From the cell containing the given text, extract its center point as [X, Y] coordinate. 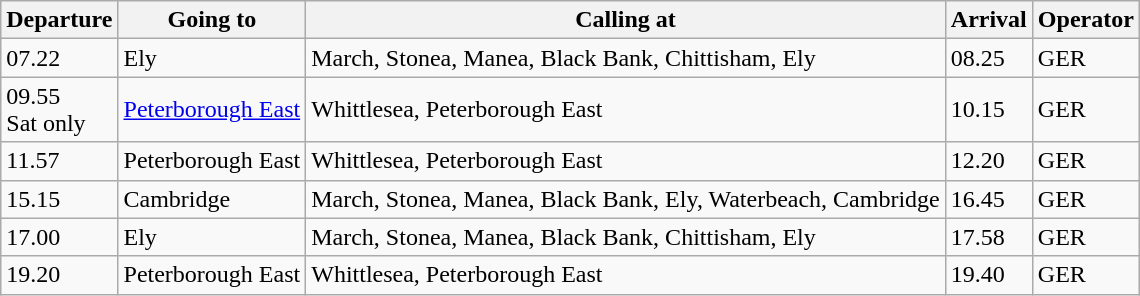
12.20 [988, 161]
17.58 [988, 237]
Operator [1086, 20]
Cambridge [212, 199]
10.15 [988, 110]
Going to [212, 20]
09.55Sat only [60, 110]
19.40 [988, 275]
11.57 [60, 161]
17.00 [60, 237]
Departure [60, 20]
07.22 [60, 58]
19.20 [60, 275]
Calling at [626, 20]
08.25 [988, 58]
15.15 [60, 199]
Arrival [988, 20]
March, Stonea, Manea, Black Bank, Ely, Waterbeach, Cambridge [626, 199]
16.45 [988, 199]
